For the text-containing cell, return its midpoint in [x, y] coordinate format. 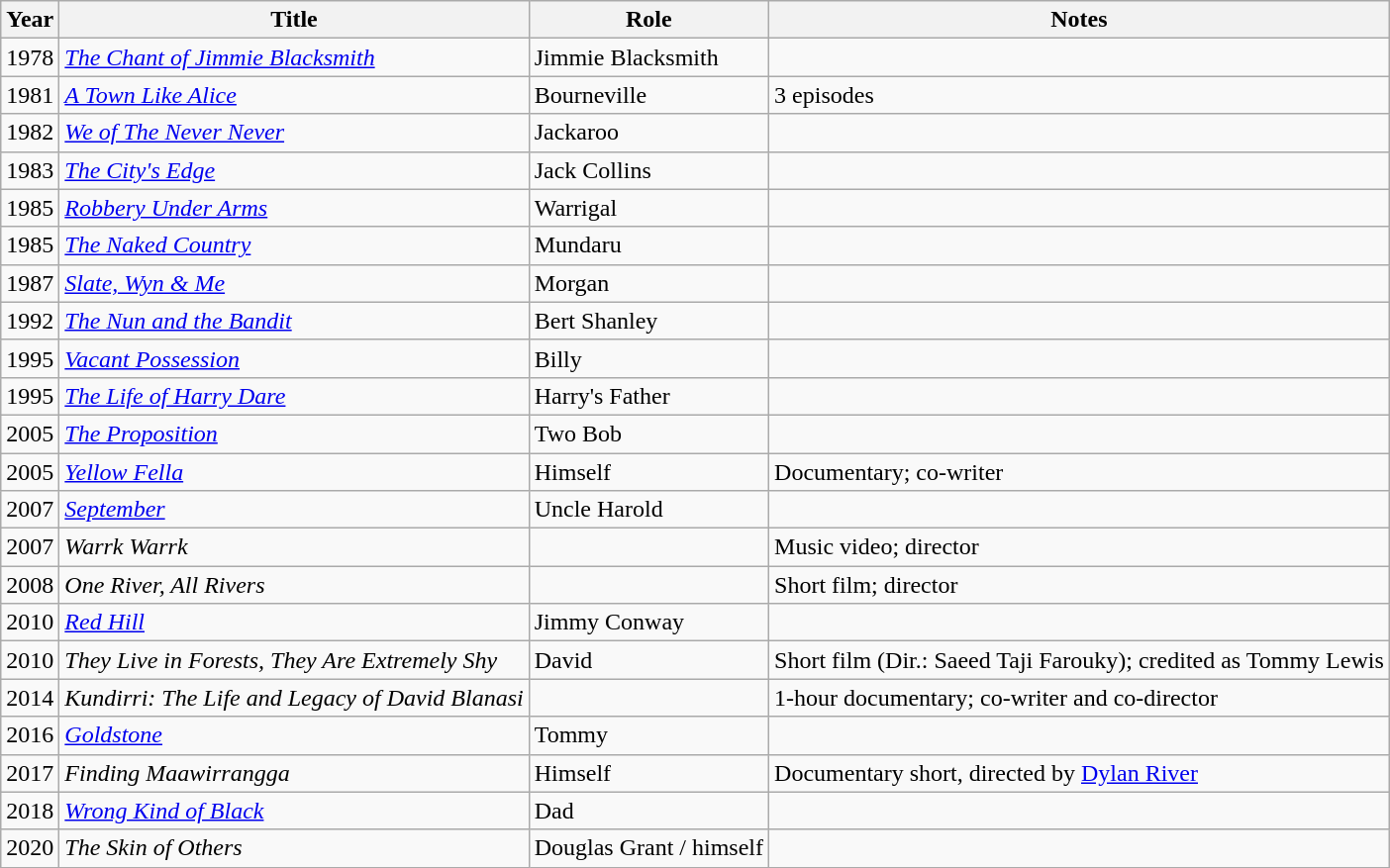
September [294, 510]
Slate, Wyn & Me [294, 283]
Short film; director [1079, 585]
Notes [1079, 20]
2017 [30, 773]
Yellow Fella [294, 472]
The Nun and the Bandit [294, 321]
2016 [30, 735]
1982 [30, 133]
A Town Like Alice [294, 95]
The Proposition [294, 434]
The Life of Harry Dare [294, 396]
Billy [648, 358]
Dad [648, 811]
Robbery Under Arms [294, 208]
3 episodes [1079, 95]
The City's Edge [294, 170]
2014 [30, 698]
Goldstone [294, 735]
We of The Never Never [294, 133]
Warrk Warrk [294, 547]
Morgan [648, 283]
Jack Collins [648, 170]
Kundirri: The Life and Legacy of David Blanasi [294, 698]
The Naked Country [294, 245]
Short film (Dir.: Saeed Taji Farouky); credited as Tommy Lewis [1079, 660]
Tommy [648, 735]
Documentary short, directed by Dylan River [1079, 773]
Jackaroo [648, 133]
1983 [30, 170]
Vacant Possession [294, 358]
Bert Shanley [648, 321]
They Live in Forests, They Are Extremely Shy [294, 660]
Wrong Kind of Black [294, 811]
2008 [30, 585]
Bourneville [648, 95]
1981 [30, 95]
The Skin of Others [294, 848]
Harry's Father [648, 396]
Year [30, 20]
2020 [30, 848]
Role [648, 20]
2018 [30, 811]
The Chant of Jimmie Blacksmith [294, 57]
1978 [30, 57]
Music video; director [1079, 547]
Finding Maawirrangga [294, 773]
1992 [30, 321]
Warrigal [648, 208]
Title [294, 20]
Documentary; co-writer [1079, 472]
One River, All Rivers [294, 585]
Jimmie Blacksmith [648, 57]
Douglas Grant / himself [648, 848]
1987 [30, 283]
Two Bob [648, 434]
Mundaru [648, 245]
Jimmy Conway [648, 623]
1-hour documentary; co-writer and co-director [1079, 698]
Red Hill [294, 623]
David [648, 660]
Uncle Harold [648, 510]
